Extract the [X, Y] coordinate from the center of the cell holding the provided text.  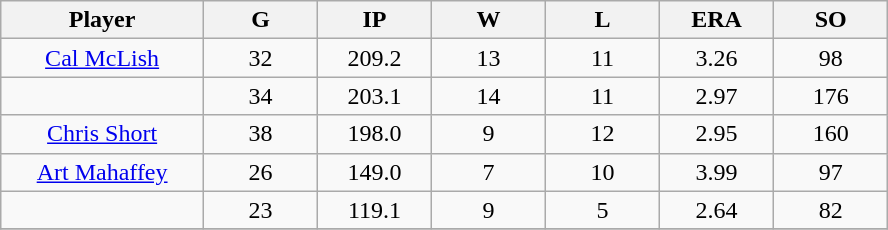
7 [489, 172]
119.1 [375, 210]
26 [260, 172]
149.0 [375, 172]
160 [831, 134]
97 [831, 172]
82 [831, 210]
SO [831, 20]
ERA [717, 20]
3.99 [717, 172]
32 [260, 58]
13 [489, 58]
98 [831, 58]
2.64 [717, 210]
23 [260, 210]
Art Mahaffey [102, 172]
G [260, 20]
2.97 [717, 96]
12 [603, 134]
34 [260, 96]
Chris Short [102, 134]
Cal McLish [102, 58]
209.2 [375, 58]
Player [102, 20]
3.26 [717, 58]
176 [831, 96]
W [489, 20]
IP [375, 20]
14 [489, 96]
5 [603, 210]
10 [603, 172]
2.95 [717, 134]
38 [260, 134]
198.0 [375, 134]
L [603, 20]
203.1 [375, 96]
